Extract the [x, y] coordinate from the center of the cell holding the provided text.  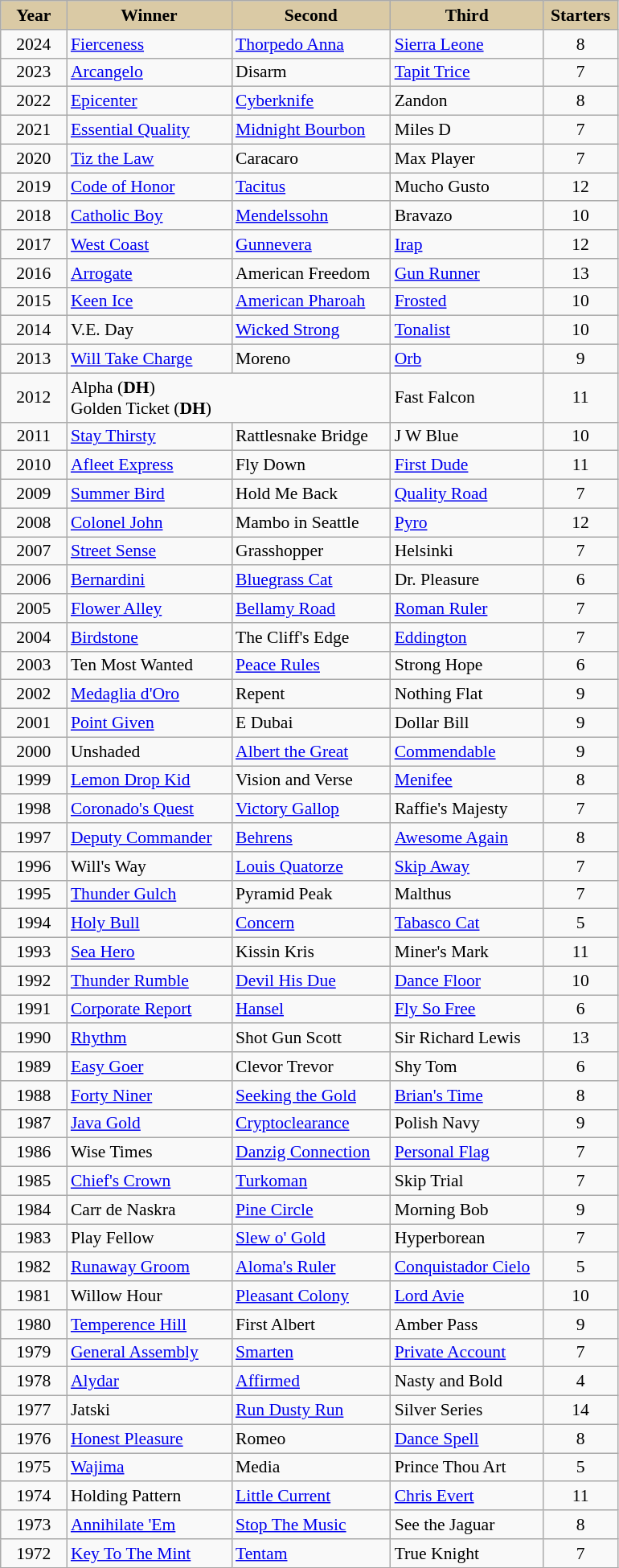
Thorpedo Anna [311, 44]
Tiz the Law [150, 158]
Colonel John [150, 522]
Cyberknife [311, 101]
Lemon Drop Kid [150, 780]
Key To The Mint [150, 1554]
2001 [34, 723]
First Dude [467, 465]
Malthus [467, 895]
Wise Times [150, 1152]
Frosted [467, 301]
Orb [467, 359]
2007 [34, 551]
Prince Thou Art [467, 1468]
2010 [34, 465]
Little Current [311, 1496]
Play Fellow [150, 1238]
Wajima [150, 1468]
Vision and Verse [311, 780]
2018 [34, 216]
2005 [34, 608]
14 [580, 1410]
2017 [34, 244]
1974 [34, 1496]
West Coast [150, 244]
Gunnevera [311, 244]
Bluegrass Cat [311, 580]
Amber Pass [467, 1324]
Commendable [467, 751]
Holy Bull [150, 923]
Albert the Great [311, 751]
J W Blue [467, 436]
Tentam [311, 1554]
Bravazo [467, 216]
Midnight Bourbon [311, 130]
Nasty and Bold [467, 1382]
American Pharoah [311, 301]
Temperence Hill [150, 1324]
Arcangelo [150, 72]
Second [311, 15]
Bellamy Road [311, 608]
Rhythm [150, 1038]
Max Player [467, 158]
Fierceness [150, 44]
V.E. Day [150, 330]
Kissin Kris [311, 952]
Danzig Connection [311, 1152]
1978 [34, 1382]
Starters [580, 15]
1985 [34, 1181]
Romeo [311, 1439]
Sierra Leone [467, 44]
Raffie's Majesty [467, 809]
Polish Navy [467, 1124]
Tapit Trice [467, 72]
Silver Series [467, 1410]
Forty Niner [150, 1095]
E Dubai [311, 723]
Flower Alley [150, 608]
Helsinki [467, 551]
Holding Pattern [150, 1496]
2015 [34, 301]
2014 [34, 330]
Point Given [150, 723]
Honest Pleasure [150, 1439]
Quality Road [467, 494]
Morning Bob [467, 1210]
Deputy Commander [150, 837]
2002 [34, 694]
Skip Away [467, 866]
Zandon [467, 101]
Dance Spell [467, 1439]
Shot Gun Scott [311, 1038]
Catholic Boy [150, 216]
1976 [34, 1439]
2009 [34, 494]
Summer Bird [150, 494]
2006 [34, 580]
Willow Hour [150, 1296]
Miles D [467, 130]
Conquistador Cielo [467, 1267]
Louis Quatorze [311, 866]
Eddington [467, 637]
Thunder Gulch [150, 895]
1977 [34, 1410]
2022 [34, 101]
Caracaro [311, 158]
Arrogate [150, 273]
Unshaded [150, 751]
Affirmed [311, 1382]
Victory Gallop [311, 809]
The Cliff's Edge [311, 637]
Aloma's Ruler [311, 1267]
Pleasant Colony [311, 1296]
Winner [150, 15]
1992 [34, 981]
2020 [34, 158]
2011 [34, 436]
Sir Richard Lewis [467, 1038]
2019 [34, 187]
Tacitus [311, 187]
Rattlesnake Bridge [311, 436]
True Knight [467, 1554]
1990 [34, 1038]
2008 [34, 522]
2003 [34, 665]
Third [467, 15]
Fast Falcon [467, 397]
1994 [34, 923]
1982 [34, 1267]
Code of Honor [150, 187]
Clevor Trevor [311, 1066]
Miner's Mark [467, 952]
Hold Me Back [311, 494]
1995 [34, 895]
1983 [34, 1238]
2004 [34, 637]
Java Gold [150, 1124]
Afleet Express [150, 465]
Hyperborean [467, 1238]
2012 [34, 397]
1980 [34, 1324]
1999 [34, 780]
1998 [34, 809]
See the Jaguar [467, 1525]
Mucho Gusto [467, 187]
1986 [34, 1152]
1993 [34, 952]
Pine Circle [311, 1210]
Cryptoclearance [311, 1124]
Sea Hero [150, 952]
Mendelssohn [311, 216]
Behrens [311, 837]
Shy Tom [467, 1066]
Coronado's Quest [150, 809]
Repent [311, 694]
Fly So Free [467, 1009]
Alydar [150, 1382]
Personal Flag [467, 1152]
First Albert [311, 1324]
Pyramid Peak [311, 895]
Nothing Flat [467, 694]
Epicenter [150, 101]
2021 [34, 130]
Gun Runner [467, 273]
1975 [34, 1468]
Stop The Music [311, 1525]
Roman Ruler [467, 608]
2000 [34, 751]
1996 [34, 866]
Tonalist [467, 330]
Turkoman [311, 1181]
Ten Most Wanted [150, 665]
Dr. Pleasure [467, 580]
Carr de Naskra [150, 1210]
1997 [34, 837]
Wicked Strong [311, 330]
Street Sense [150, 551]
Birdstone [150, 637]
Chief's Crown [150, 1181]
Will's Way [150, 866]
Easy Goer [150, 1066]
1972 [34, 1554]
1984 [34, 1210]
Lord Avie [467, 1296]
Concern [311, 923]
Smarten [311, 1353]
Annihilate 'Em [150, 1525]
Runaway Groom [150, 1267]
Menifee [467, 780]
Disarm [311, 72]
Stay Thirsty [150, 436]
Keen Ice [150, 301]
1988 [34, 1095]
Brian's Time [467, 1095]
Bernardini [150, 580]
Media [311, 1468]
1973 [34, 1525]
Jatski [150, 1410]
Alpha (DH)Golden Ticket (DH) [228, 397]
Fly Down [311, 465]
Medaglia d'Oro [150, 694]
Tabasco Cat [467, 923]
Year [34, 15]
Run Dusty Run [311, 1410]
General Assembly [150, 1353]
4 [580, 1382]
2023 [34, 72]
1989 [34, 1066]
Private Account [467, 1353]
Awesome Again [467, 837]
Strong Hope [467, 665]
2016 [34, 273]
Moreno [311, 359]
1979 [34, 1353]
Mambo in Seattle [311, 522]
Chris Evert [467, 1496]
2013 [34, 359]
1987 [34, 1124]
Seeking the Gold [311, 1095]
2024 [34, 44]
1981 [34, 1296]
Corporate Report [150, 1009]
Pyro [467, 522]
Essential Quality [150, 130]
Dance Floor [467, 981]
Hansel [311, 1009]
Peace Rules [311, 665]
Devil His Due [311, 981]
Will Take Charge [150, 359]
1991 [34, 1009]
Irap [467, 244]
Skip Trial [467, 1181]
Grasshopper [311, 551]
Slew o' Gold [311, 1238]
American Freedom [311, 273]
Thunder Rumble [150, 981]
Dollar Bill [467, 723]
